Extract the [X, Y] coordinate from the center of the cell holding the provided text.  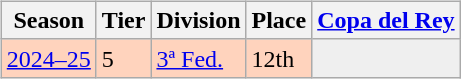
Division [198, 20]
Place [279, 20]
Tier [124, 20]
Copa del Rey [386, 20]
5 [124, 58]
2024–25 [48, 58]
3ª Fed. [198, 58]
12th [279, 58]
Season [48, 20]
